Provide the (x, y) coordinate of the cell's center where the given text is located.  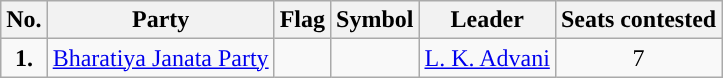
Seats contested (638, 20)
L. K. Advani (487, 58)
Party (160, 20)
No. (24, 20)
Flag (302, 20)
Bharatiya Janata Party (160, 58)
Leader (487, 20)
1. (24, 58)
Symbol (375, 20)
7 (638, 58)
